From the cell containing the given text, extract its center point as (x, y) coordinate. 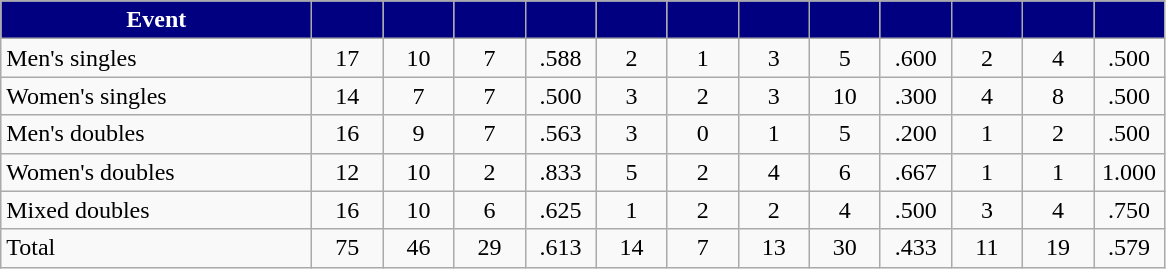
13 (774, 248)
Men's singles (156, 58)
12 (348, 172)
.300 (916, 96)
9 (418, 134)
11 (986, 248)
.579 (1130, 248)
.200 (916, 134)
29 (490, 248)
.625 (560, 210)
Men's doubles (156, 134)
Women's singles (156, 96)
.750 (1130, 210)
0 (702, 134)
17 (348, 58)
8 (1058, 96)
.667 (916, 172)
.600 (916, 58)
.563 (560, 134)
46 (418, 248)
19 (1058, 248)
.613 (560, 248)
75 (348, 248)
.833 (560, 172)
.588 (560, 58)
30 (844, 248)
Event (156, 20)
1.000 (1130, 172)
Women's doubles (156, 172)
.433 (916, 248)
Mixed doubles (156, 210)
Total (156, 248)
